From the cell containing the given text, extract its center point as [X, Y] coordinate. 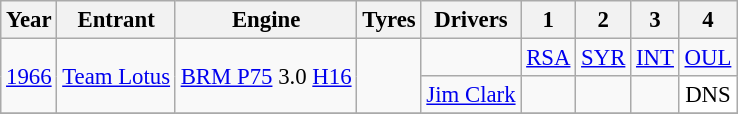
OUL [708, 58]
BRM P75 3.0 H16 [266, 76]
Year [29, 20]
Tyres [389, 20]
Drivers [471, 20]
3 [656, 20]
DNS [708, 95]
1 [548, 20]
SYR [604, 58]
4 [708, 20]
Jim Clark [471, 95]
Team Lotus [116, 76]
2 [604, 20]
RSA [548, 58]
INT [656, 58]
Engine [266, 20]
1966 [29, 76]
Entrant [116, 20]
